Capture the cell that displays the provided text and extract its [X, Y] central coordinate. 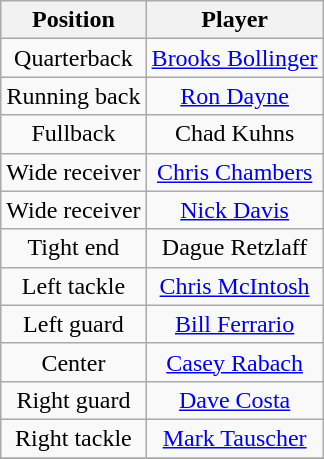
Chris McIntosh [234, 286]
Position [74, 20]
Center [74, 362]
Mark Tauscher [234, 438]
Player [234, 20]
Fullback [74, 134]
Casey Rabach [234, 362]
Ron Dayne [234, 96]
Left tackle [74, 286]
Nick Davis [234, 210]
Brooks Bollinger [234, 58]
Chad Kuhns [234, 134]
Tight end [74, 248]
Chris Chambers [234, 172]
Dave Costa [234, 400]
Left guard [74, 324]
Dague Retzlaff [234, 248]
Right guard [74, 400]
Right tackle [74, 438]
Bill Ferrario [234, 324]
Running back [74, 96]
Quarterback [74, 58]
